Search for the cell housing the specified text and yield its (X, Y) center coordinate. 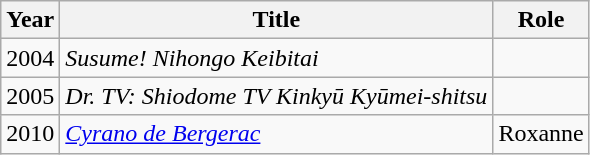
Title (276, 20)
Year (30, 20)
Dr. TV: Shiodome TV Kinkyū Kyūmei-shitsu (276, 96)
Roxanne (541, 134)
2004 (30, 58)
2010 (30, 134)
Susume! Nihongo Keibitai (276, 58)
Role (541, 20)
2005 (30, 96)
Cyrano de Bergerac (276, 134)
